Find where the given text appears and provide that cell's center as [X, Y] coordinate. 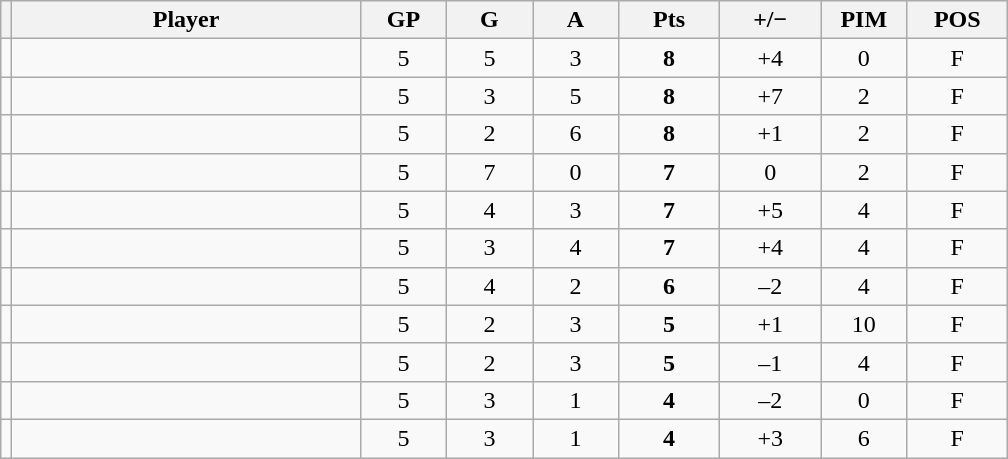
POS [958, 20]
Player [186, 20]
+5 [770, 210]
G [489, 20]
+3 [770, 438]
Pts [670, 20]
A [575, 20]
+7 [770, 96]
–1 [770, 362]
PIM [864, 20]
10 [864, 324]
GP [403, 20]
+/− [770, 20]
